Return (X, Y) of the center of cell containing provided text 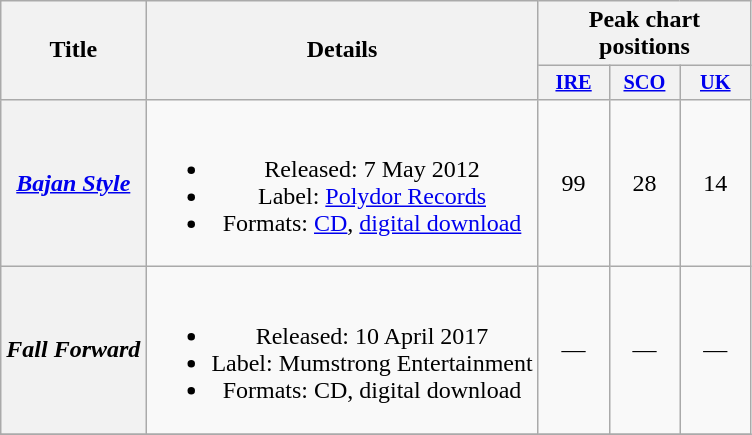
IRE (574, 83)
Bajan Style (74, 182)
Peak chart positions (644, 34)
14 (716, 182)
Released: 7 May 2012Label: Polydor RecordsFormats: CD, digital download (342, 182)
Title (74, 50)
Details (342, 50)
SCO (644, 83)
Released: 10 April 2017Label: Mumstrong EntertainmentFormats: CD, digital download (342, 350)
UK (716, 83)
99 (574, 182)
Fall Forward (74, 350)
28 (644, 182)
